Provide the (x, y) coordinate of the cell's center where the given text is located.  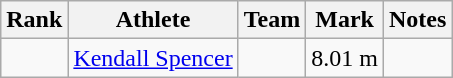
Team (272, 20)
Kendall Spencer (153, 58)
Rank (34, 20)
8.01 m (345, 58)
Notes (417, 20)
Mark (345, 20)
Athlete (153, 20)
